Determine the [X, Y] coordinate at the center of the cell enclosing the given text.  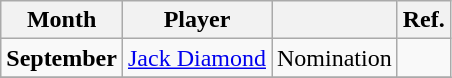
Player [196, 20]
Month [62, 20]
September [62, 58]
Nomination [335, 58]
Jack Diamond [196, 58]
Ref. [424, 20]
